From the cell containing the given text, extract its center point as [x, y] coordinate. 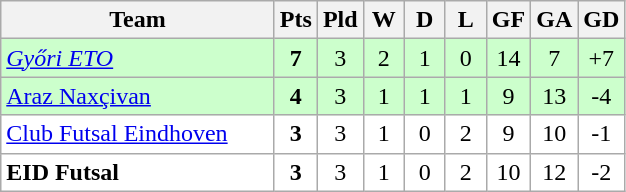
GA [554, 20]
-2 [602, 172]
-1 [602, 134]
Pts [296, 20]
W [384, 20]
+7 [602, 58]
Pld [340, 20]
EID Futsal [138, 172]
12 [554, 172]
Győri ETO [138, 58]
L [466, 20]
D [424, 20]
GD [602, 20]
Team [138, 20]
14 [508, 58]
GF [508, 20]
13 [554, 96]
Club Futsal Eindhoven [138, 134]
Araz Naxçivan [138, 96]
4 [296, 96]
-4 [602, 96]
